For the text-containing cell, return its midpoint in [x, y] coordinate format. 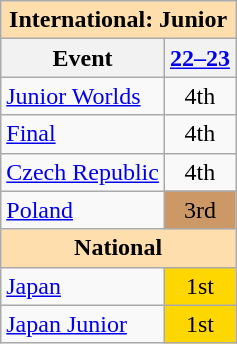
Japan Junior [83, 324]
Event [83, 58]
Final [83, 134]
International: Junior [118, 20]
National [118, 248]
Junior Worlds [83, 96]
22–23 [200, 58]
Czech Republic [83, 172]
Japan [83, 286]
Poland [83, 210]
3rd [200, 210]
